Output the [x, y] coordinate of the center of the cell containing the given text.  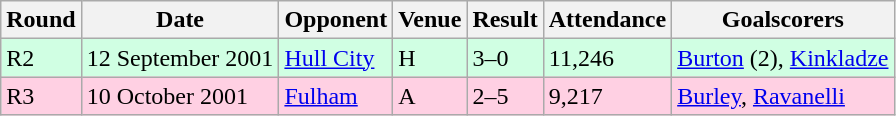
12 September 2001 [180, 58]
11,246 [607, 58]
Burton (2), Kinkladze [783, 58]
2–5 [505, 96]
Venue [430, 20]
A [430, 96]
Fulham [336, 96]
Burley, Ravanelli [783, 96]
10 October 2001 [180, 96]
Date [180, 20]
3–0 [505, 58]
9,217 [607, 96]
R3 [41, 96]
H [430, 58]
Result [505, 20]
Goalscorers [783, 20]
Attendance [607, 20]
Opponent [336, 20]
R2 [41, 58]
Hull City [336, 58]
Round [41, 20]
